From the cell containing the given text, extract its center point as (X, Y) coordinate. 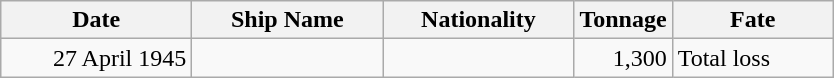
Total loss (752, 58)
Tonnage (623, 20)
Ship Name (288, 20)
Fate (752, 20)
27 April 1945 (96, 58)
1,300 (623, 58)
Nationality (478, 20)
Date (96, 20)
